Find where the given text appears and provide that cell's center as [X, Y] coordinate. 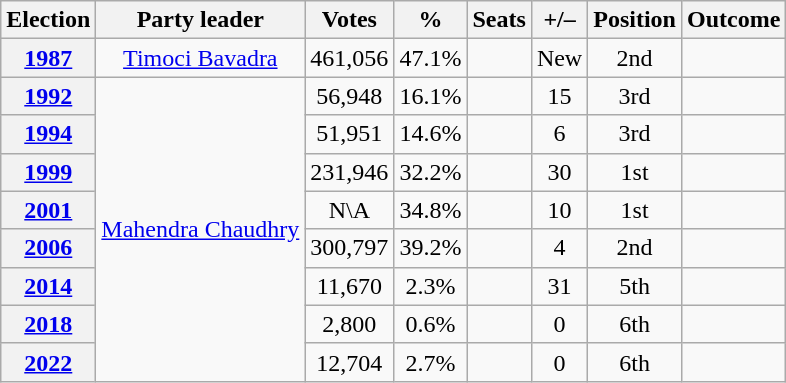
56,948 [350, 96]
12,704 [350, 362]
2018 [48, 324]
11,670 [350, 286]
31 [559, 286]
Votes [350, 20]
32.2% [430, 172]
1994 [48, 134]
N\A [350, 210]
+/– [559, 20]
51,951 [350, 134]
2,800 [350, 324]
2006 [48, 248]
Election [48, 20]
10 [559, 210]
0.6% [430, 324]
47.1% [430, 58]
231,946 [350, 172]
Position [635, 20]
300,797 [350, 248]
2.3% [430, 286]
14.6% [430, 134]
34.8% [430, 210]
2022 [48, 362]
39.2% [430, 248]
2001 [48, 210]
5th [635, 286]
Mahendra Chaudhry [200, 229]
30 [559, 172]
6 [559, 134]
Party leader [200, 20]
2014 [48, 286]
Seats [499, 20]
461,056 [350, 58]
1987 [48, 58]
% [430, 20]
16.1% [430, 96]
1992 [48, 96]
15 [559, 96]
4 [559, 248]
New [559, 58]
Timoci Bavadra [200, 58]
Outcome [733, 20]
1999 [48, 172]
2.7% [430, 362]
